From the cell containing the given text, extract its center point as (X, Y) coordinate. 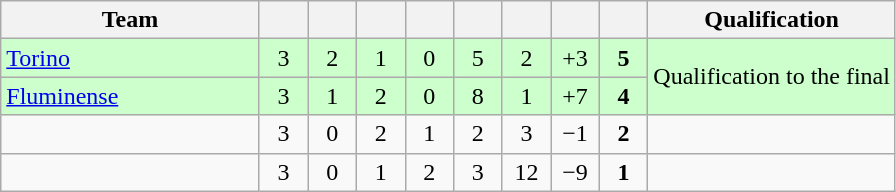
Torino (130, 58)
+3 (576, 58)
4 (624, 96)
+7 (576, 96)
Qualification to the final (772, 77)
Team (130, 20)
−1 (576, 134)
−9 (576, 172)
Fluminense (130, 96)
8 (478, 96)
Qualification (772, 20)
12 (526, 172)
